For the text-containing cell, return its midpoint in [x, y] coordinate format. 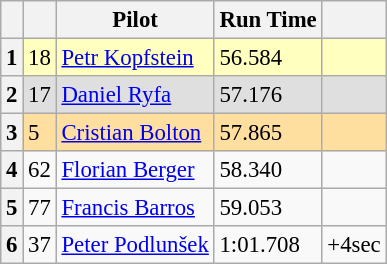
Cristian Bolton [135, 133]
4 [12, 170]
58.340 [268, 170]
1:01.708 [268, 245]
6 [12, 245]
Florian Berger [135, 170]
62 [40, 170]
Daniel Ryfa [135, 95]
2 [12, 95]
57.865 [268, 133]
3 [12, 133]
56.584 [268, 58]
+4sec [354, 245]
37 [40, 245]
Francis Barros [135, 208]
59.053 [268, 208]
77 [40, 208]
57.176 [268, 95]
Run Time [268, 20]
17 [40, 95]
Pilot [135, 20]
Peter Podlunšek [135, 245]
18 [40, 58]
Petr Kopfstein [135, 58]
1 [12, 58]
